From the cell containing the given text, extract its center point as (x, y) coordinate. 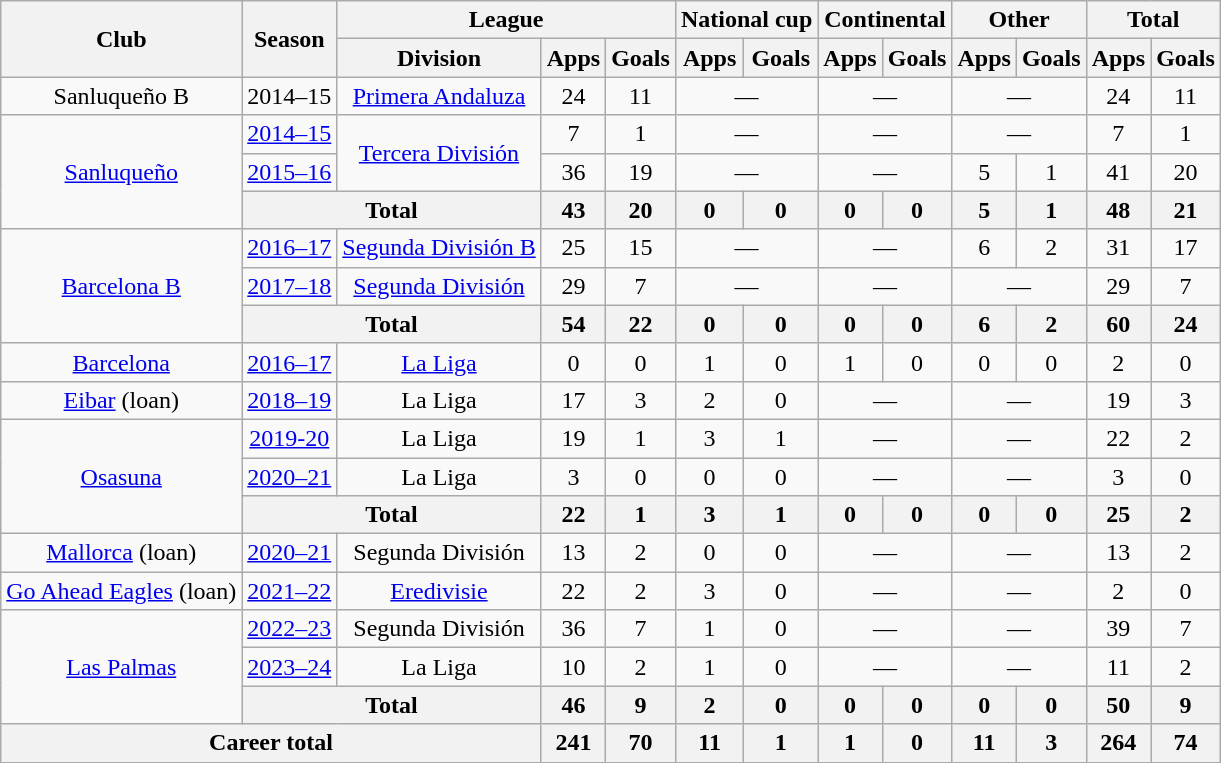
National cup (746, 20)
Primera Andaluza (439, 96)
Sanluqueño (122, 172)
48 (1118, 210)
Eibar (loan) (122, 400)
2021–22 (290, 591)
74 (1186, 743)
46 (573, 705)
2017–18 (290, 286)
54 (573, 324)
Other (1019, 20)
Go Ahead Eagles (loan) (122, 591)
43 (573, 210)
21 (1186, 210)
70 (641, 743)
2023–24 (290, 667)
Las Palmas (122, 667)
2018–19 (290, 400)
Season (290, 39)
Barcelona B (122, 286)
League (506, 20)
Tercera División (439, 153)
10 (573, 667)
Eredivisie (439, 591)
60 (1118, 324)
15 (641, 248)
264 (1118, 743)
50 (1118, 705)
241 (573, 743)
2022–23 (290, 629)
2015–16 (290, 172)
31 (1118, 248)
Continental (885, 20)
Osasuna (122, 476)
39 (1118, 629)
2019-20 (290, 438)
Segunda División B (439, 248)
Sanluqueño B (122, 96)
Division (439, 58)
Barcelona (122, 362)
Career total (271, 743)
41 (1118, 172)
Club (122, 39)
Mallorca (loan) (122, 553)
